Detect which cell encompasses the target text, then output its [x, y] center coordinate. 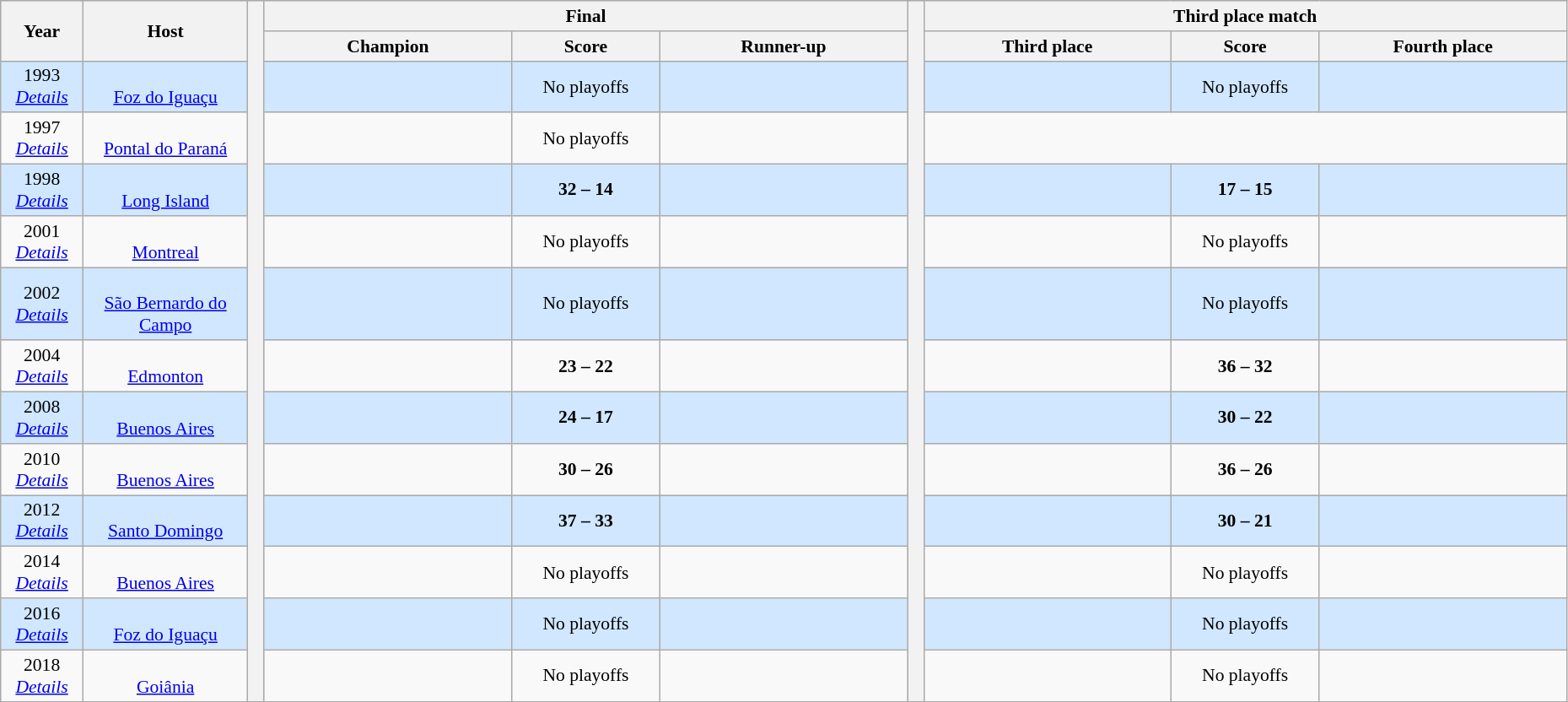
Final [585, 16]
Champion [388, 46]
30 – 21 [1245, 521]
Montreal [165, 241]
2002Details [42, 304]
São Bernardo do Campo [165, 304]
37 – 33 [586, 521]
1997Details [42, 138]
2004Details [42, 366]
Pontal do Paraná [165, 138]
2016Details [42, 624]
36 – 32 [1245, 366]
30 – 22 [1245, 418]
Year [42, 30]
1993Details [42, 86]
2001Details [42, 241]
2014Details [42, 572]
Santo Domingo [165, 521]
17 – 15 [1245, 191]
Fourth place [1442, 46]
Third place match [1245, 16]
24 – 17 [586, 418]
2010Details [42, 469]
23 – 22 [586, 366]
2012Details [42, 521]
32 – 14 [586, 191]
Third place [1048, 46]
36 – 26 [1245, 469]
2018Details [42, 675]
2008Details [42, 418]
Long Island [165, 191]
Host [165, 30]
30 – 26 [586, 469]
1998Details [42, 191]
Runner-up [783, 46]
Goiânia [165, 675]
Edmonton [165, 366]
